Return (X, Y) of the center of cell containing provided text 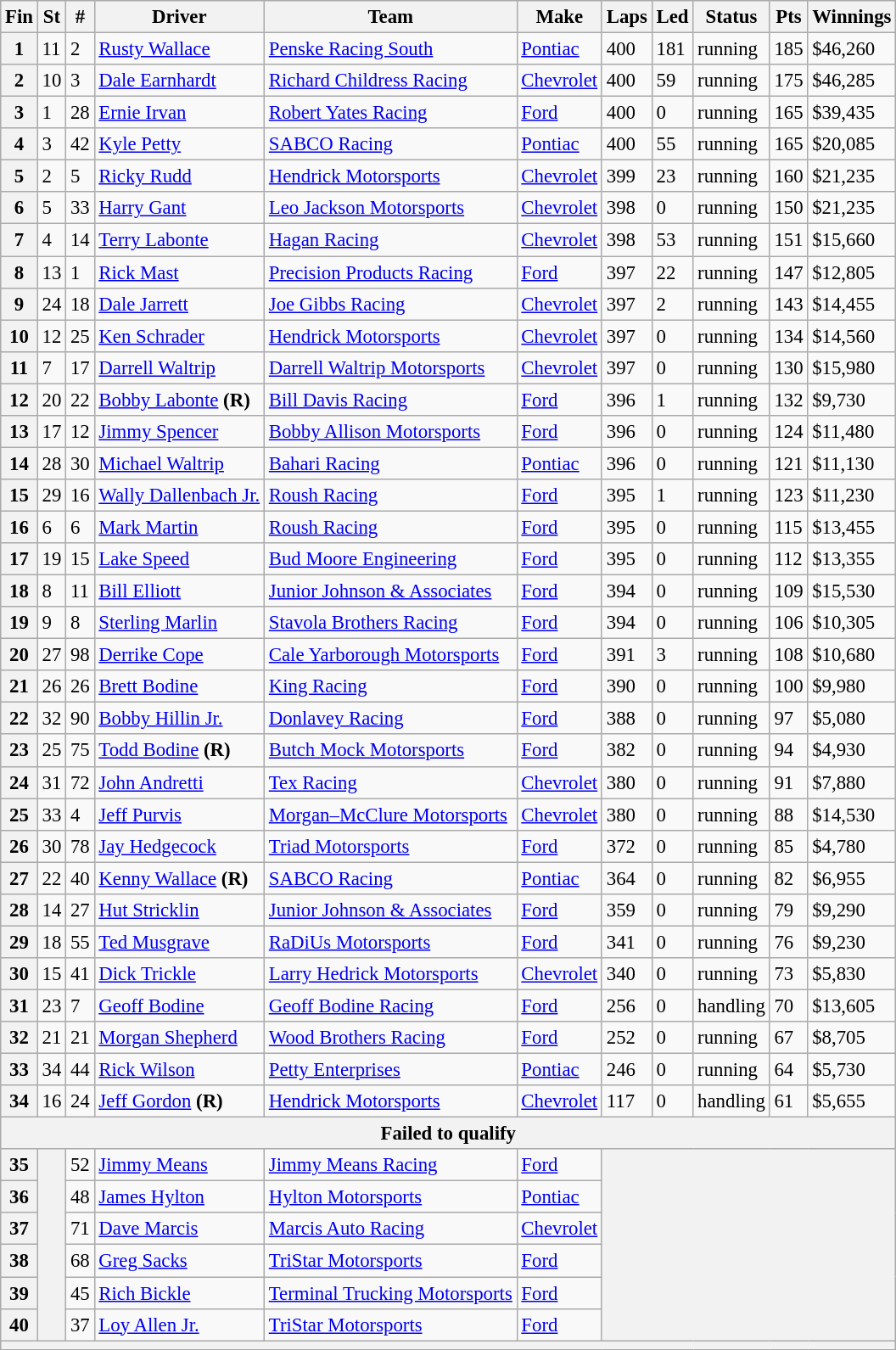
Ted Musgrave (179, 942)
James Hylton (179, 1197)
82 (789, 878)
Lake Speed (179, 559)
St (51, 17)
67 (789, 1038)
$4,930 (852, 751)
Tex Racing (390, 782)
Jimmy Means (179, 1165)
246 (626, 1070)
$5,655 (852, 1101)
$7,880 (852, 782)
$46,285 (852, 81)
$10,305 (852, 623)
$15,660 (852, 240)
359 (626, 910)
79 (789, 910)
53 (672, 240)
Triad Motorsports (390, 846)
Petty Enterprises (390, 1070)
88 (789, 815)
Darrell Waltrip Motorsports (390, 367)
Ernie Irvan (179, 113)
106 (789, 623)
Stavola Brothers Racing (390, 623)
$46,260 (852, 49)
Status (731, 17)
160 (789, 176)
$9,230 (852, 942)
150 (789, 208)
Hut Stricklin (179, 910)
124 (789, 432)
Greg Sacks (179, 1261)
Driver (179, 17)
41 (80, 974)
King Racing (390, 686)
70 (789, 1005)
Morgan Shepherd (179, 1038)
108 (789, 655)
Hylton Motorsports (390, 1197)
Larry Hedrick Motorsports (390, 974)
388 (626, 719)
Jeff Gordon (R) (179, 1101)
$11,480 (852, 432)
181 (672, 49)
76 (789, 942)
$10,680 (852, 655)
Jimmy Spencer (179, 432)
$11,130 (852, 463)
Rick Mast (179, 272)
$4,780 (852, 846)
Ken Schrader (179, 336)
391 (626, 655)
Dale Earnhardt (179, 81)
100 (789, 686)
Bill Elliott (179, 591)
Jeff Purvis (179, 815)
Precision Products Racing (390, 272)
143 (789, 304)
Terry Labonte (179, 240)
Failed to qualify (448, 1134)
Team (390, 17)
$9,290 (852, 910)
115 (789, 527)
RaDiUs Motorsports (390, 942)
44 (80, 1070)
Marcis Auto Racing (390, 1230)
72 (80, 782)
399 (626, 176)
175 (789, 81)
Kyle Petty (179, 144)
Bobby Hillin Jr. (179, 719)
$14,560 (852, 336)
Todd Bodine (R) (179, 751)
132 (789, 400)
Sterling Marlin (179, 623)
$15,530 (852, 591)
$15,980 (852, 367)
$13,355 (852, 559)
64 (789, 1070)
Bobby Allison Motorsports (390, 432)
Rich Bickle (179, 1293)
$6,955 (852, 878)
123 (789, 496)
$12,805 (852, 272)
Penske Racing South (390, 49)
68 (80, 1261)
252 (626, 1038)
Bud Moore Engineering (390, 559)
Laps (626, 17)
78 (80, 846)
Jay Hedgecock (179, 846)
130 (789, 367)
185 (789, 49)
Butch Mock Motorsports (390, 751)
$39,435 (852, 113)
Brett Bodine (179, 686)
61 (789, 1101)
Dale Jarrett (179, 304)
Bill Davis Racing (390, 400)
256 (626, 1005)
48 (80, 1197)
$11,230 (852, 496)
Ricky Rudd (179, 176)
364 (626, 878)
Geoff Bodine (179, 1005)
Donlavey Racing (390, 719)
94 (789, 751)
Terminal Trucking Motorsports (390, 1293)
52 (80, 1165)
Loy Allen Jr. (179, 1325)
Dave Marcis (179, 1230)
Darrell Waltrip (179, 367)
Led (672, 17)
$14,455 (852, 304)
$13,455 (852, 527)
121 (789, 463)
382 (626, 751)
Jimmy Means Racing (390, 1165)
Richard Childress Racing (390, 81)
Kenny Wallace (R) (179, 878)
45 (80, 1293)
Mark Martin (179, 527)
Derrike Cope (179, 655)
98 (80, 655)
341 (626, 942)
Rick Wilson (179, 1070)
$13,605 (852, 1005)
109 (789, 591)
Bobby Labonte (R) (179, 400)
$5,830 (852, 974)
Joe Gibbs Racing (390, 304)
112 (789, 559)
42 (80, 144)
Dick Trickle (179, 974)
151 (789, 240)
$14,530 (852, 815)
Pts (789, 17)
$9,980 (852, 686)
147 (789, 272)
71 (80, 1230)
36 (20, 1197)
97 (789, 719)
91 (789, 782)
Winnings (852, 17)
Bahari Racing (390, 463)
Cale Yarborough Motorsports (390, 655)
134 (789, 336)
117 (626, 1101)
75 (80, 751)
340 (626, 974)
38 (20, 1261)
Wood Brothers Racing (390, 1038)
90 (80, 719)
Wally Dallenbach Jr. (179, 496)
$20,085 (852, 144)
Leo Jackson Motorsports (390, 208)
59 (672, 81)
85 (789, 846)
Robert Yates Racing (390, 113)
Hagan Racing (390, 240)
Rusty Wallace (179, 49)
39 (20, 1293)
Michael Waltrip (179, 463)
# (80, 17)
Morgan–McClure Motorsports (390, 815)
$9,730 (852, 400)
Harry Gant (179, 208)
Geoff Bodine Racing (390, 1005)
Make (559, 17)
$8,705 (852, 1038)
$5,730 (852, 1070)
73 (789, 974)
390 (626, 686)
Fin (20, 17)
372 (626, 846)
$5,080 (852, 719)
John Andretti (179, 782)
35 (20, 1165)
